Detect which cell encompasses the target text, then output its [X, Y] center coordinate. 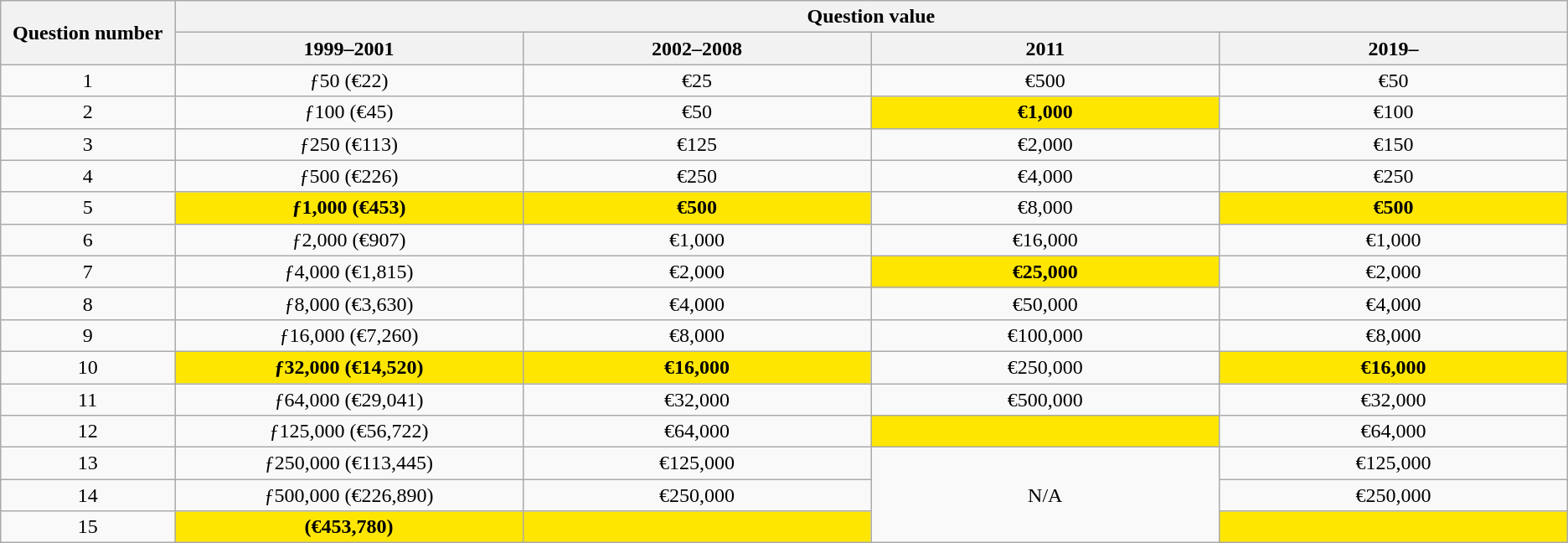
ƒ100 (€45) [349, 112]
N/A [1045, 495]
€500,000 [1045, 400]
(€453,780) [349, 527]
ƒ2,000 (€907) [349, 240]
10 [88, 367]
ƒ250 (€113) [349, 144]
€125 [697, 144]
1999–2001 [349, 49]
€25 [697, 80]
15 [88, 527]
14 [88, 495]
ƒ500 (€226) [349, 176]
13 [88, 463]
Question number [88, 33]
€100,000 [1045, 335]
6 [88, 240]
7 [88, 271]
€50,000 [1045, 303]
2002–2008 [697, 49]
ƒ64,000 (€29,041) [349, 400]
4 [88, 176]
ƒ250,000 (€113,445) [349, 463]
€25,000 [1045, 271]
ƒ16,000 (€7,260) [349, 335]
2 [88, 112]
Question value [871, 17]
ƒ4,000 (€1,815) [349, 271]
9 [88, 335]
€150 [1394, 144]
ƒ50 (€22) [349, 80]
ƒ500,000 (€226,890) [349, 495]
2019– [1394, 49]
8 [88, 303]
5 [88, 208]
ƒ125,000 (€56,722) [349, 432]
2011 [1045, 49]
3 [88, 144]
ƒ8,000 (€3,630) [349, 303]
ƒ32,000 (€14,520) [349, 367]
€100 [1394, 112]
12 [88, 432]
1 [88, 80]
ƒ1,000 (€453) [349, 208]
11 [88, 400]
